Return the (X, Y) coordinate for the center point of the cell that contains the specified text.  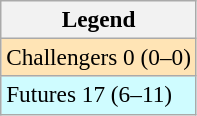
Legend (99, 19)
Challengers 0 (0–0) (99, 57)
Futures 17 (6–11) (99, 95)
